Determine the [X, Y] coordinate at the center of the cell enclosing the given text.  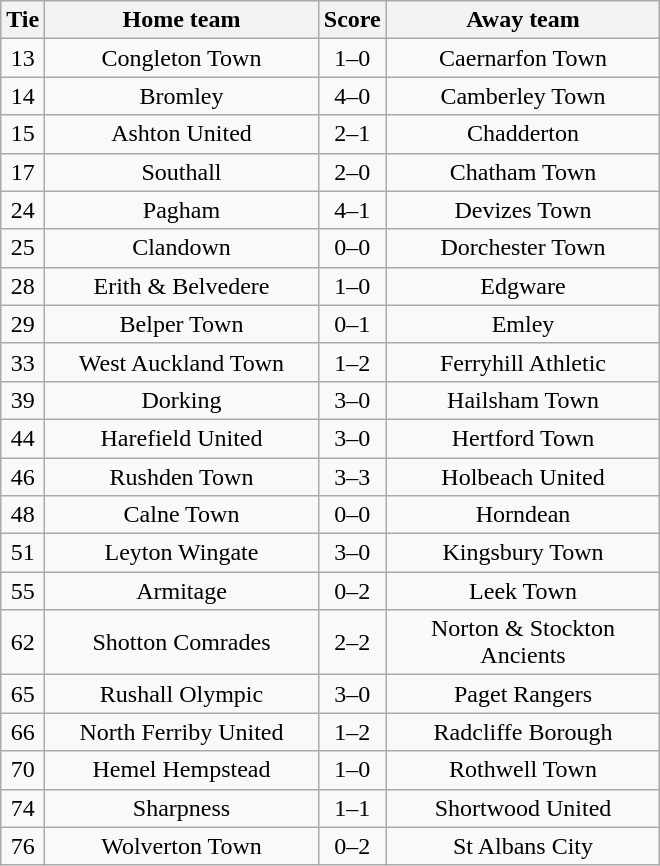
0–1 [352, 324]
Camberley Town [523, 96]
Pagham [182, 210]
55 [23, 591]
Calne Town [182, 515]
Clandown [182, 248]
Harefield United [182, 438]
29 [23, 324]
West Auckland Town [182, 362]
Hailsham Town [523, 400]
St Albans City [523, 846]
Radcliffe Borough [523, 732]
Away team [523, 20]
3–3 [352, 477]
Chatham Town [523, 172]
17 [23, 172]
Shotton Comrades [182, 642]
North Ferriby United [182, 732]
Wolverton Town [182, 846]
Emley [523, 324]
Leek Town [523, 591]
Dorking [182, 400]
Rothwell Town [523, 770]
2–2 [352, 642]
Edgware [523, 286]
62 [23, 642]
Bromley [182, 96]
Erith & Belvedere [182, 286]
Armitage [182, 591]
Ashton United [182, 134]
Leyton Wingate [182, 553]
Home team [182, 20]
65 [23, 694]
39 [23, 400]
Sharpness [182, 808]
Rushall Olympic [182, 694]
Tie [23, 20]
33 [23, 362]
44 [23, 438]
Score [352, 20]
Kingsbury Town [523, 553]
28 [23, 286]
2–0 [352, 172]
Belper Town [182, 324]
Hertford Town [523, 438]
Devizes Town [523, 210]
Chadderton [523, 134]
66 [23, 732]
76 [23, 846]
1–1 [352, 808]
24 [23, 210]
Holbeach United [523, 477]
25 [23, 248]
Norton & Stockton Ancients [523, 642]
2–1 [352, 134]
51 [23, 553]
4–0 [352, 96]
Caernarfon Town [523, 58]
Congleton Town [182, 58]
Paget Rangers [523, 694]
Rushden Town [182, 477]
48 [23, 515]
13 [23, 58]
70 [23, 770]
4–1 [352, 210]
15 [23, 134]
74 [23, 808]
Shortwood United [523, 808]
46 [23, 477]
Ferryhill Athletic [523, 362]
Horndean [523, 515]
Hemel Hempstead [182, 770]
14 [23, 96]
Dorchester Town [523, 248]
Southall [182, 172]
